Identify which cell holds the provided text, then report its [x, y] central coordinate. 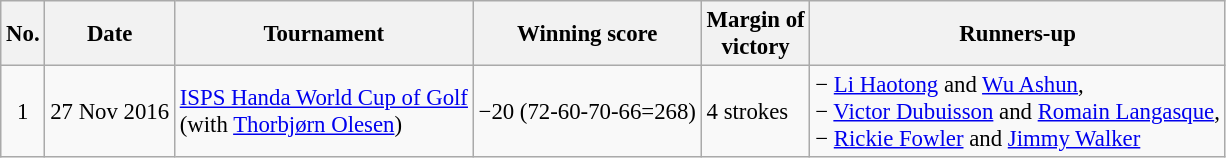
No. [23, 34]
Winning score [587, 34]
ISPS Handa World Cup of Golf(with Thorbjørn Olesen) [324, 112]
− Li Haotong and Wu Ashun, − Victor Dubuisson and Romain Langasque, − Rickie Fowler and Jimmy Walker [1018, 112]
Date [110, 34]
1 [23, 112]
Runners-up [1018, 34]
Margin ofvictory [756, 34]
4 strokes [756, 112]
Tournament [324, 34]
−20 (72-60-70-66=268) [587, 112]
27 Nov 2016 [110, 112]
